Locate the cell with the specified text and output its [X, Y] center coordinate. 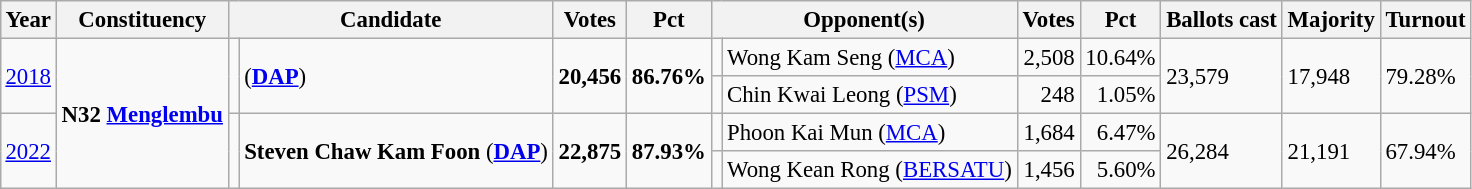
2022 [28, 152]
Opponent(s) [864, 20]
21,191 [1331, 152]
Wong Kean Rong (BERSATU) [870, 170]
Year [28, 20]
Constituency [142, 20]
67.94% [1426, 152]
1,684 [1048, 133]
Wong Kam Seng (MCA) [870, 57]
10.64% [1120, 57]
2018 [28, 76]
87.93% [668, 152]
248 [1048, 95]
17,948 [1331, 76]
86.76% [668, 76]
Candidate [390, 20]
Majority [1331, 20]
6.47% [1120, 133]
(DAP) [396, 76]
Phoon Kai Mun (MCA) [870, 133]
Chin Kwai Leong (PSM) [870, 95]
22,875 [590, 152]
26,284 [1222, 152]
1,456 [1048, 170]
79.28% [1426, 76]
20,456 [590, 76]
Steven Chaw Kam Foon (DAP) [396, 152]
23,579 [1222, 76]
2,508 [1048, 57]
5.60% [1120, 170]
Ballots cast [1222, 20]
N32 Menglembu [142, 113]
Turnout [1426, 20]
1.05% [1120, 95]
